Return the [X, Y] coordinate for the center point of the cell that contains the specified text.  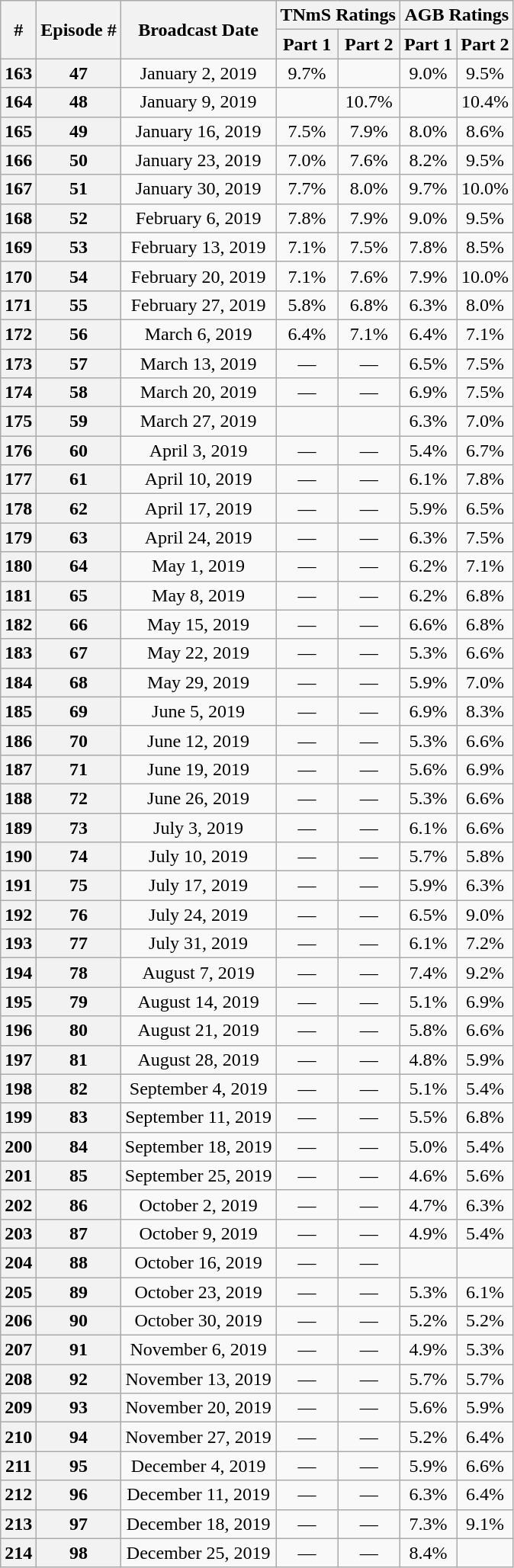
November 20, 2019 [198, 1408]
December 11, 2019 [198, 1495]
4.6% [428, 1175]
96 [79, 1495]
209 [18, 1408]
82 [79, 1089]
173 [18, 364]
March 20, 2019 [198, 393]
8.3% [485, 711]
67 [79, 653]
December 18, 2019 [198, 1524]
72 [79, 798]
195 [18, 1002]
7.7% [307, 189]
December 4, 2019 [198, 1466]
6.7% [485, 451]
167 [18, 189]
73 [79, 827]
January 23, 2019 [198, 160]
98 [79, 1553]
182 [18, 624]
95 [79, 1466]
90 [79, 1321]
193 [18, 944]
97 [79, 1524]
206 [18, 1321]
54 [79, 276]
10.7% [369, 102]
October 30, 2019 [198, 1321]
August 7, 2019 [198, 973]
AGB Ratings [456, 15]
163 [18, 73]
9.2% [485, 973]
10.4% [485, 102]
190 [18, 857]
169 [18, 247]
48 [79, 102]
211 [18, 1466]
July 10, 2019 [198, 857]
February 6, 2019 [198, 218]
203 [18, 1233]
177 [18, 479]
197 [18, 1060]
May 22, 2019 [198, 653]
July 3, 2019 [198, 827]
52 [79, 218]
81 [79, 1060]
200 [18, 1146]
194 [18, 973]
July 17, 2019 [198, 886]
May 29, 2019 [198, 682]
71 [79, 769]
174 [18, 393]
181 [18, 595]
June 26, 2019 [198, 798]
199 [18, 1117]
168 [18, 218]
214 [18, 1553]
53 [79, 247]
77 [79, 944]
March 27, 2019 [198, 422]
170 [18, 276]
9.1% [485, 1524]
212 [18, 1495]
November 27, 2019 [198, 1437]
69 [79, 711]
184 [18, 682]
May 8, 2019 [198, 595]
56 [79, 334]
63 [79, 537]
September 18, 2019 [198, 1146]
January 9, 2019 [198, 102]
91 [79, 1350]
180 [18, 566]
87 [79, 1233]
May 15, 2019 [198, 624]
TNmS Ratings [338, 15]
March 13, 2019 [198, 364]
July 24, 2019 [198, 915]
August 21, 2019 [198, 1031]
Episode # [79, 30]
September 25, 2019 [198, 1175]
79 [79, 1002]
66 [79, 624]
70 [79, 740]
191 [18, 886]
76 [79, 915]
March 6, 2019 [198, 334]
February 27, 2019 [198, 305]
51 [79, 189]
December 25, 2019 [198, 1553]
185 [18, 711]
October 2, 2019 [198, 1204]
8.4% [428, 1553]
60 [79, 451]
January 16, 2019 [198, 131]
74 [79, 857]
94 [79, 1437]
57 [79, 364]
188 [18, 798]
June 12, 2019 [198, 740]
April 10, 2019 [198, 479]
7.3% [428, 1524]
92 [79, 1379]
5.5% [428, 1117]
189 [18, 827]
65 [79, 595]
210 [18, 1437]
61 [79, 479]
June 19, 2019 [198, 769]
85 [79, 1175]
165 [18, 131]
59 [79, 422]
January 30, 2019 [198, 189]
August 28, 2019 [198, 1060]
# [18, 30]
April 17, 2019 [198, 508]
201 [18, 1175]
179 [18, 537]
164 [18, 102]
202 [18, 1204]
8.6% [485, 131]
187 [18, 769]
80 [79, 1031]
4.7% [428, 1204]
89 [79, 1292]
166 [18, 160]
February 13, 2019 [198, 247]
November 13, 2019 [198, 1379]
208 [18, 1379]
55 [79, 305]
February 20, 2019 [198, 276]
4.8% [428, 1060]
213 [18, 1524]
83 [79, 1117]
October 9, 2019 [198, 1233]
58 [79, 393]
July 31, 2019 [198, 944]
78 [79, 973]
September 11, 2019 [198, 1117]
178 [18, 508]
205 [18, 1292]
64 [79, 566]
68 [79, 682]
January 2, 2019 [198, 73]
May 1, 2019 [198, 566]
86 [79, 1204]
8.2% [428, 160]
50 [79, 160]
186 [18, 740]
October 23, 2019 [198, 1292]
207 [18, 1350]
7.4% [428, 973]
172 [18, 334]
196 [18, 1031]
June 5, 2019 [198, 711]
August 14, 2019 [198, 1002]
183 [18, 653]
November 6, 2019 [198, 1350]
175 [18, 422]
176 [18, 451]
October 16, 2019 [198, 1262]
April 3, 2019 [198, 451]
88 [79, 1262]
192 [18, 915]
93 [79, 1408]
7.2% [485, 944]
62 [79, 508]
5.0% [428, 1146]
75 [79, 886]
171 [18, 305]
49 [79, 131]
Broadcast Date [198, 30]
47 [79, 73]
198 [18, 1089]
September 4, 2019 [198, 1089]
April 24, 2019 [198, 537]
8.5% [485, 247]
204 [18, 1262]
84 [79, 1146]
